Pinpoint the cell where the given text exists, returning its [x, y] midpoint coordinate. 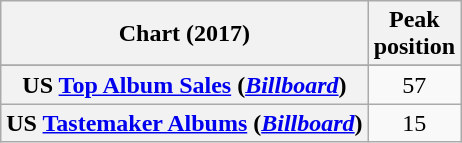
57 [414, 85]
US Tastemaker Albums (Billboard) [184, 123]
Chart (2017) [184, 34]
Peakposition [414, 34]
15 [414, 123]
US Top Album Sales (Billboard) [184, 85]
